Search for the cell housing the specified text and yield its [x, y] center coordinate. 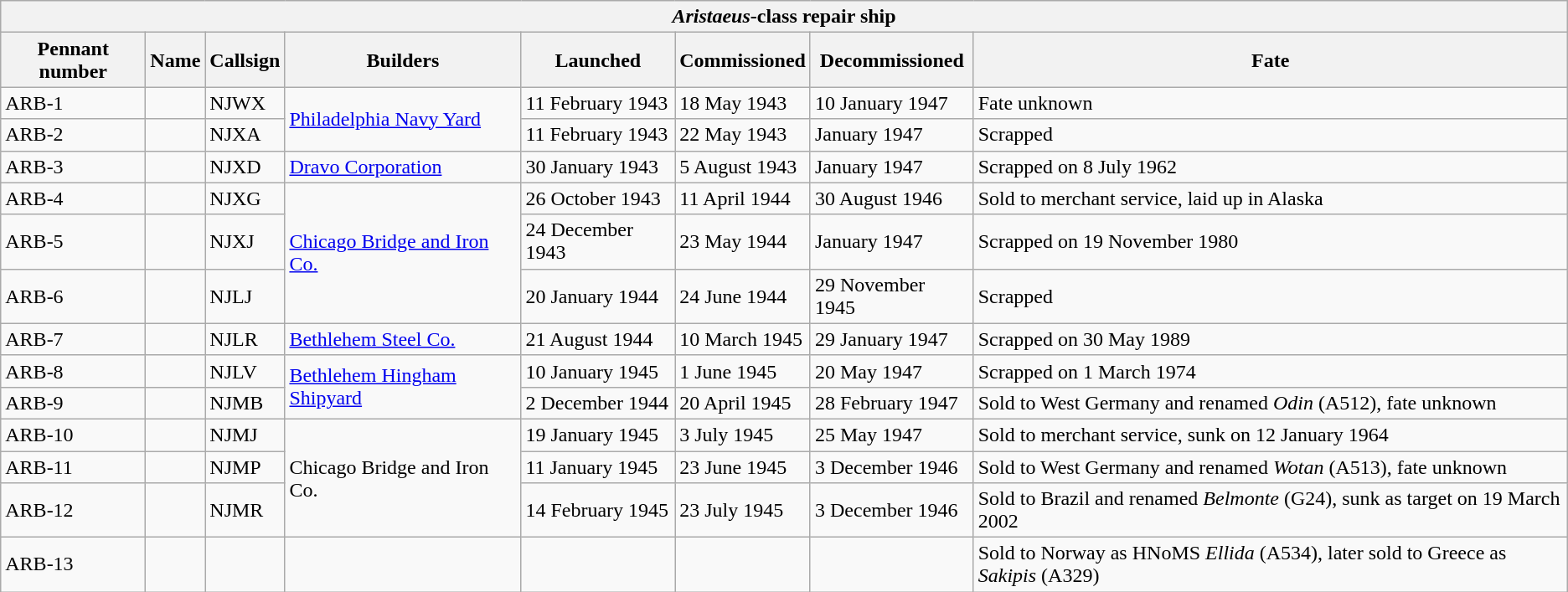
Name [176, 60]
Sold to Norway as HNoMS Ellida (A534), later sold to Greece as Sakipis (A329) [1270, 564]
ARB-4 [74, 198]
Sold to West Germany and renamed Odin (A512), fate unknown [1270, 403]
NJLJ [245, 296]
20 May 1947 [891, 371]
Scrapped on 30 May 1989 [1270, 339]
29 January 1947 [891, 339]
30 January 1943 [598, 167]
Callsign [245, 60]
Sold to West Germany and renamed Wotan (A513), fate unknown [1270, 466]
25 May 1947 [891, 435]
24 June 1944 [743, 296]
Scrapped on 1 March 1974 [1270, 371]
19 January 1945 [598, 435]
NJMP [245, 466]
ARB-8 [74, 371]
23 July 1945 [743, 511]
ARB-6 [74, 296]
NJMB [245, 403]
1 June 1945 [743, 371]
ARB-2 [74, 135]
11 April 1944 [743, 198]
10 March 1945 [743, 339]
Bethlehem Steel Co. [403, 339]
ARB-3 [74, 167]
NJMJ [245, 435]
Scrapped on 19 November 1980 [1270, 241]
ARB-13 [74, 564]
Scrapped on 8 July 1962 [1270, 167]
Aristaeus-class repair ship [784, 17]
18 May 1943 [743, 103]
ARB-7 [74, 339]
29 November 1945 [891, 296]
3 July 1945 [743, 435]
10 January 1945 [598, 371]
ARB-5 [74, 241]
Builders [403, 60]
ARB-10 [74, 435]
23 June 1945 [743, 466]
5 August 1943 [743, 167]
NJXJ [245, 241]
Sold to merchant service, laid up in Alaska [1270, 198]
22 May 1943 [743, 135]
20 January 1944 [598, 296]
Pennant number [74, 60]
Bethlehem Hingham Shipyard [403, 387]
2 December 1944 [598, 403]
Fate unknown [1270, 103]
11 January 1945 [598, 466]
Commissioned [743, 60]
ARB-11 [74, 466]
Launched [598, 60]
NJWX [245, 103]
NJXG [245, 198]
21 August 1944 [598, 339]
NJMR [245, 511]
NJXD [245, 167]
24 December 1943 [598, 241]
NJXA [245, 135]
ARB-12 [74, 511]
Sold to Brazil and renamed Belmonte (G24), sunk as target on 19 March 2002 [1270, 511]
Philadelphia Navy Yard [403, 119]
23 May 1944 [743, 241]
14 February 1945 [598, 511]
10 January 1947 [891, 103]
26 October 1943 [598, 198]
Decommissioned [891, 60]
30 August 1946 [891, 198]
Fate [1270, 60]
NJLV [245, 371]
ARB-9 [74, 403]
ARB-1 [74, 103]
NJLR [245, 339]
Sold to merchant service, sunk on 12 January 1964 [1270, 435]
Dravo Corporation [403, 167]
20 April 1945 [743, 403]
28 February 1947 [891, 403]
